For the text-containing cell, return its midpoint in [X, Y] coordinate format. 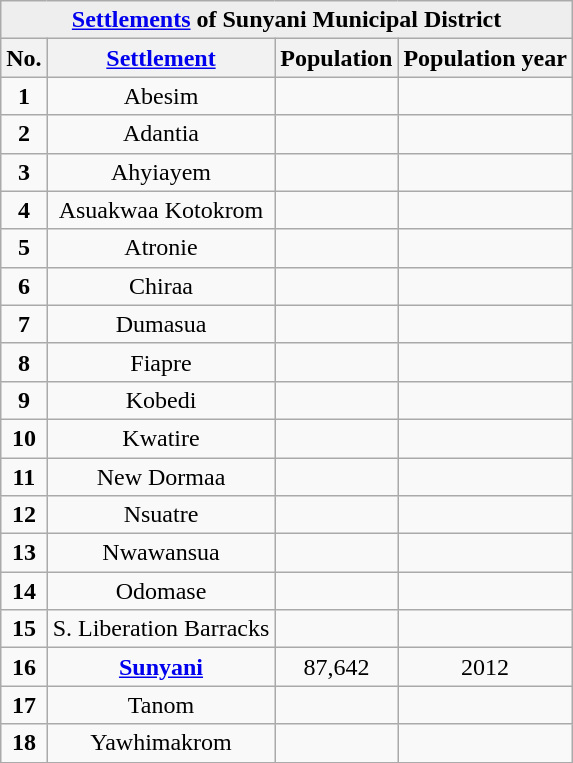
17 [24, 705]
Fiapre [161, 362]
13 [24, 553]
Chiraa [161, 286]
12 [24, 515]
14 [24, 591]
Kobedi [161, 400]
7 [24, 324]
Settlement [161, 58]
No. [24, 58]
Tanom [161, 705]
15 [24, 629]
Nsuatre [161, 515]
Odomase [161, 591]
Abesim [161, 96]
Atronie [161, 248]
11 [24, 477]
Settlements of Sunyani Municipal District [287, 20]
2 [24, 134]
Yawhimakrom [161, 743]
Ahyiayem [161, 172]
16 [24, 667]
Adantia [161, 134]
4 [24, 210]
9 [24, 400]
10 [24, 438]
18 [24, 743]
2012 [485, 667]
New Dormaa [161, 477]
6 [24, 286]
8 [24, 362]
1 [24, 96]
87,642 [336, 667]
Sunyani [161, 667]
Dumasua [161, 324]
Kwatire [161, 438]
3 [24, 172]
S. Liberation Barracks [161, 629]
Population [336, 58]
Population year [485, 58]
Nwawansua [161, 553]
Asuakwaa Kotokrom [161, 210]
5 [24, 248]
